Return (x, y) of the center of cell containing provided text 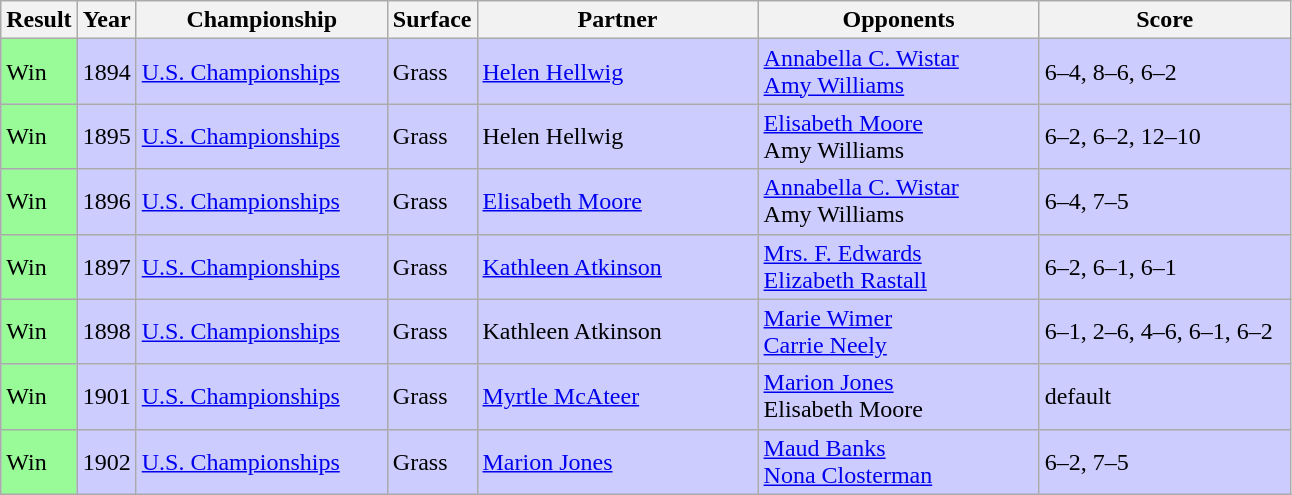
1896 (106, 202)
Partner (618, 20)
Year (106, 20)
Score (1164, 20)
Myrtle McAteer (618, 396)
6–4, 7–5 (1164, 202)
Elisabeth Moore (618, 202)
Elisabeth Moore Amy Williams (898, 136)
Marion Jones Elisabeth Moore (898, 396)
1902 (106, 462)
6–1, 2–6, 4–6, 6–1, 6–2 (1164, 332)
1898 (106, 332)
1901 (106, 396)
Opponents (898, 20)
1895 (106, 136)
Marion Jones (618, 462)
Mrs. F. Edwards Elizabeth Rastall (898, 266)
Maud Banks Nona Closterman (898, 462)
6–2, 6–2, 12–10 (1164, 136)
Marie Wimer Carrie Neely (898, 332)
6–4, 8–6, 6–2 (1164, 72)
1894 (106, 72)
Championship (262, 20)
Result (39, 20)
Surface (432, 20)
1897 (106, 266)
default (1164, 396)
6–2, 7–5 (1164, 462)
6–2, 6–1, 6–1 (1164, 266)
